Identify which cell holds the provided text, then report its [x, y] central coordinate. 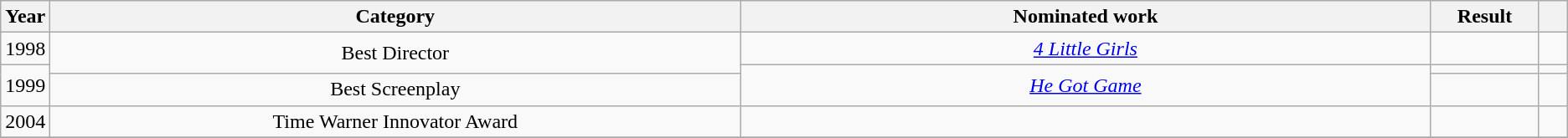
Nominated work [1086, 17]
Best Director [395, 54]
Result [1484, 17]
Year [25, 17]
He Got Game [1086, 85]
4 Little Girls [1086, 49]
2004 [25, 121]
1999 [25, 85]
1998 [25, 49]
Category [395, 17]
Best Screenplay [395, 89]
Time Warner Innovator Award [395, 121]
